Detect which cell encompasses the target text, then output its (X, Y) center coordinate. 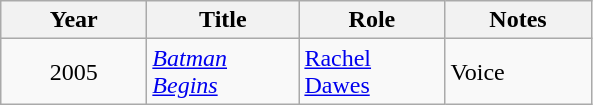
Role (372, 20)
Rachel Dawes (372, 72)
2005 (74, 72)
Batman Begins (223, 72)
Title (223, 20)
Notes (518, 20)
Voice (518, 72)
Year (74, 20)
